Return the [X, Y] coordinate for the center point of the cell that contains the specified text.  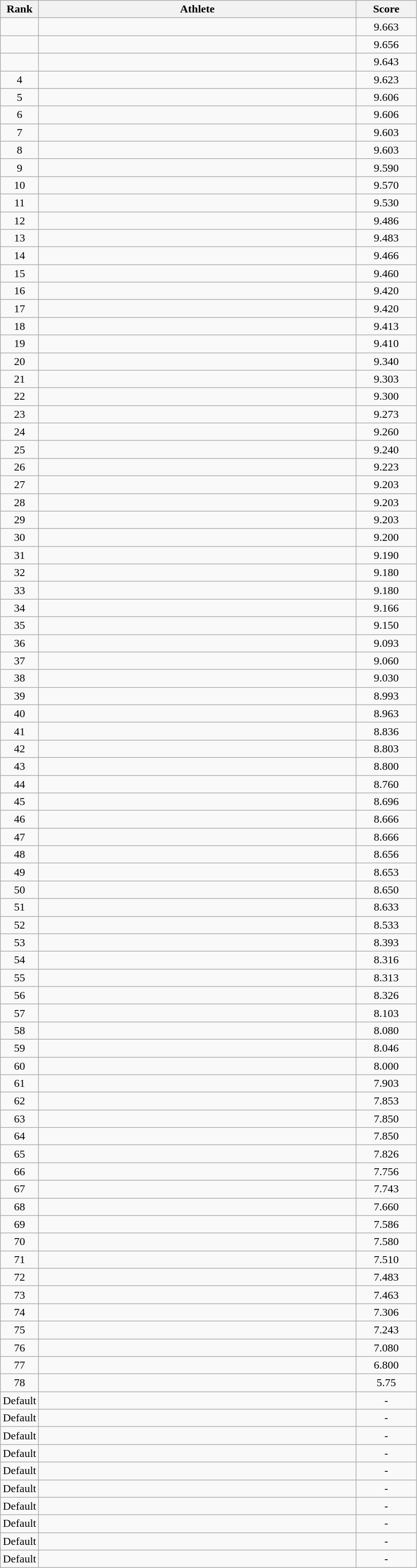
7.743 [386, 1189]
8.653 [386, 872]
13 [19, 238]
59 [19, 1048]
28 [19, 502]
31 [19, 555]
7.660 [386, 1207]
70 [19, 1242]
63 [19, 1119]
8.393 [386, 942]
7.903 [386, 1084]
7.483 [386, 1277]
71 [19, 1259]
15 [19, 273]
9.340 [386, 361]
75 [19, 1330]
8.800 [386, 766]
Athlete [197, 9]
9.223 [386, 467]
65 [19, 1154]
72 [19, 1277]
7.826 [386, 1154]
30 [19, 538]
12 [19, 221]
9.300 [386, 397]
43 [19, 766]
17 [19, 309]
48 [19, 855]
5 [19, 97]
8.650 [386, 890]
16 [19, 291]
8.836 [386, 731]
39 [19, 696]
54 [19, 960]
66 [19, 1171]
8.656 [386, 855]
27 [19, 484]
69 [19, 1224]
78 [19, 1383]
8.313 [386, 978]
Score [386, 9]
9.663 [386, 27]
9.240 [386, 449]
58 [19, 1030]
8.316 [386, 960]
7.243 [386, 1330]
37 [19, 661]
74 [19, 1312]
61 [19, 1084]
8.326 [386, 995]
52 [19, 925]
14 [19, 256]
9.656 [386, 44]
8 [19, 150]
35 [19, 626]
23 [19, 414]
29 [19, 520]
21 [19, 379]
9.590 [386, 167]
9.623 [386, 80]
44 [19, 784]
9.303 [386, 379]
7.756 [386, 1171]
9.483 [386, 238]
8.000 [386, 1066]
7.306 [386, 1312]
47 [19, 837]
68 [19, 1207]
9.486 [386, 221]
9.530 [386, 203]
64 [19, 1136]
7.853 [386, 1101]
41 [19, 731]
36 [19, 643]
8.963 [386, 713]
9.413 [386, 326]
22 [19, 397]
8.760 [386, 784]
45 [19, 802]
9.093 [386, 643]
8.046 [386, 1048]
32 [19, 573]
8.993 [386, 696]
53 [19, 942]
18 [19, 326]
73 [19, 1295]
9.643 [386, 62]
38 [19, 678]
8.633 [386, 907]
49 [19, 872]
33 [19, 590]
9.466 [386, 256]
4 [19, 80]
42 [19, 749]
40 [19, 713]
67 [19, 1189]
62 [19, 1101]
7.580 [386, 1242]
24 [19, 432]
34 [19, 608]
56 [19, 995]
8.696 [386, 802]
9.570 [386, 185]
9.030 [386, 678]
6.800 [386, 1365]
8.080 [386, 1030]
9.460 [386, 273]
77 [19, 1365]
7 [19, 132]
9.260 [386, 432]
19 [19, 344]
9.166 [386, 608]
46 [19, 819]
7.080 [386, 1348]
51 [19, 907]
50 [19, 890]
9 [19, 167]
9.273 [386, 414]
20 [19, 361]
9.150 [386, 626]
11 [19, 203]
76 [19, 1348]
9.410 [386, 344]
25 [19, 449]
60 [19, 1066]
8.803 [386, 749]
Rank [19, 9]
9.190 [386, 555]
10 [19, 185]
7.586 [386, 1224]
8.103 [386, 1013]
26 [19, 467]
9.200 [386, 538]
7.463 [386, 1295]
55 [19, 978]
6 [19, 115]
57 [19, 1013]
5.75 [386, 1383]
9.060 [386, 661]
8.533 [386, 925]
7.510 [386, 1259]
